Extract the [X, Y] coordinate from the center of the cell holding the provided text.  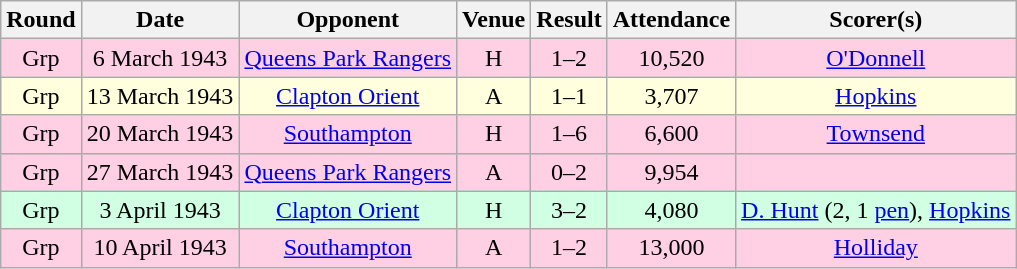
Venue [494, 20]
Holliday [876, 248]
Townsend [876, 134]
Round [41, 20]
Date [160, 20]
3–2 [569, 210]
10 April 1943 [160, 248]
20 March 1943 [160, 134]
3 April 1943 [160, 210]
Opponent [348, 20]
1–1 [569, 96]
Hopkins [876, 96]
13,000 [671, 248]
13 March 1943 [160, 96]
27 March 1943 [160, 172]
4,080 [671, 210]
Attendance [671, 20]
O'Donnell [876, 58]
6 March 1943 [160, 58]
3,707 [671, 96]
0–2 [569, 172]
6,600 [671, 134]
D. Hunt (2, 1 pen), Hopkins [876, 210]
1–6 [569, 134]
10,520 [671, 58]
Scorer(s) [876, 20]
Result [569, 20]
9,954 [671, 172]
